Extract the (x, y) coordinate from the center of the cell holding the provided text.  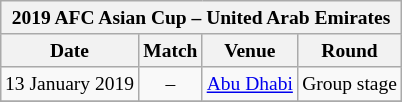
13 January 2019 (69, 84)
2019 AFC Asian Cup – United Arab Emirates (200, 18)
Match (170, 50)
Venue (250, 50)
– (170, 84)
Date (69, 50)
Group stage (349, 84)
Abu Dhabi (250, 84)
Round (349, 50)
